Provide the [x, y] coordinate of the cell's center where the given text is located.  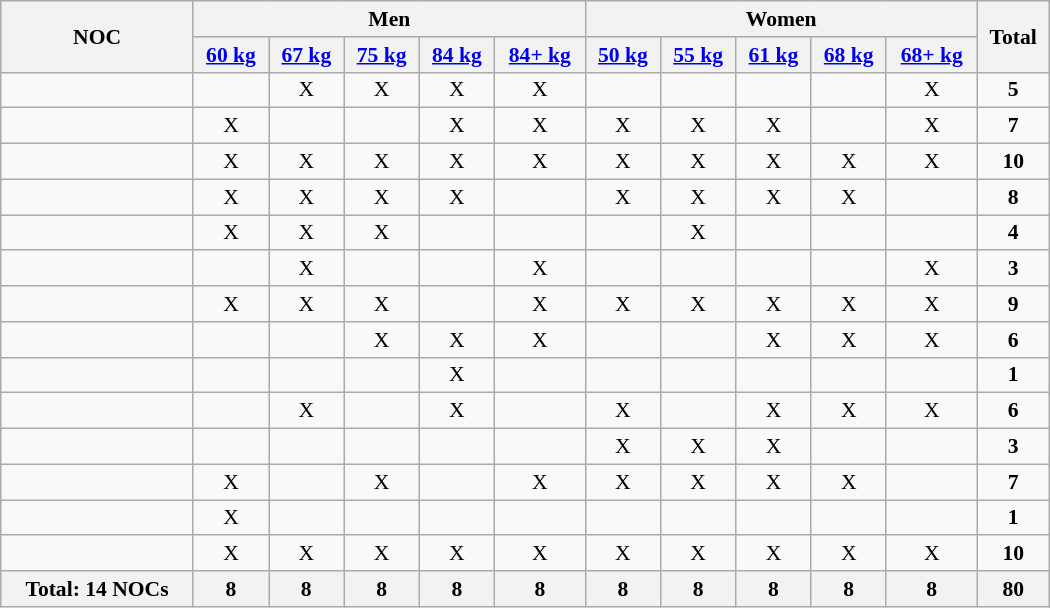
68 kg [848, 55]
9 [1013, 304]
68+ kg [932, 55]
75 kg [382, 55]
Total: 14 NOCs [98, 589]
NOC [98, 36]
Women [781, 19]
61 kg [774, 55]
4 [1013, 233]
Total [1013, 36]
84 kg [456, 55]
55 kg [698, 55]
60 kg [230, 55]
84+ kg [540, 55]
Men [389, 19]
67 kg [306, 55]
5 [1013, 90]
80 [1013, 589]
50 kg [622, 55]
